Output the (X, Y) coordinate of the center of the cell containing the given text.  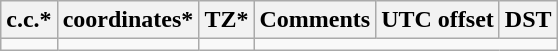
coordinates* (128, 20)
UTC offset (438, 20)
DST (528, 20)
c.c.* (29, 20)
Comments (315, 20)
TZ* (226, 20)
